Find where the given text appears and provide that cell's center as [X, Y] coordinate. 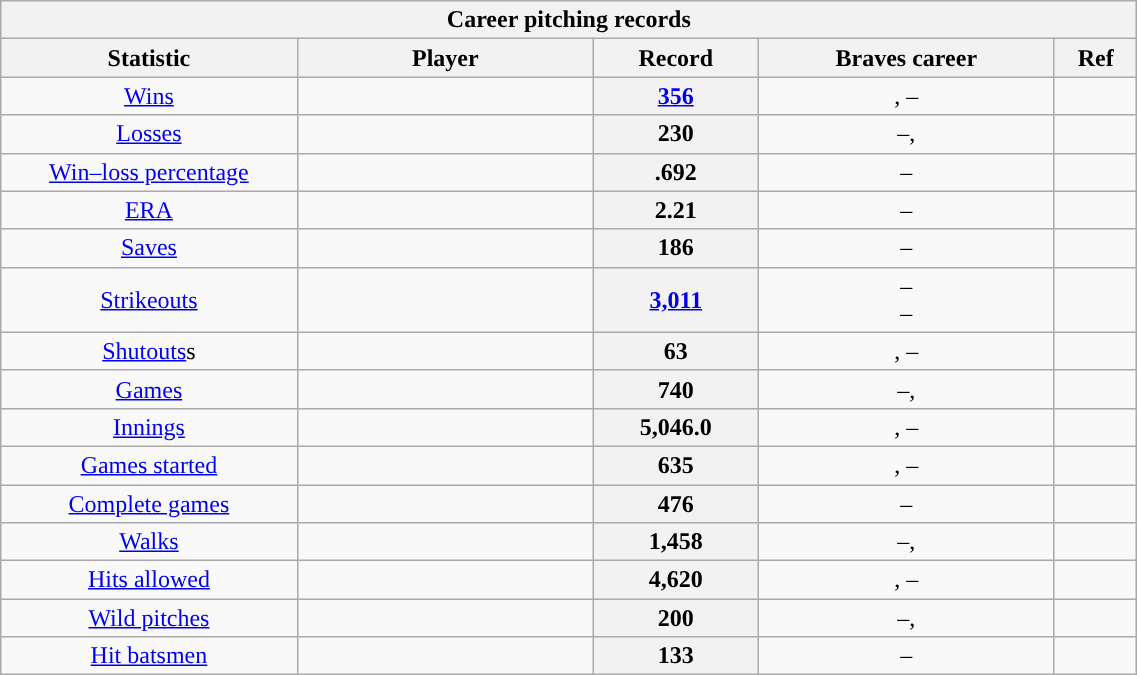
Saves [149, 248]
133 [676, 656]
Wild pitches [149, 618]
Complete games [149, 503]
Win–loss percentage [149, 172]
Record [676, 58]
356 [676, 96]
186 [676, 248]
Player [445, 58]
4,620 [676, 580]
Strikeouts [149, 300]
Statistic [149, 58]
Walks [149, 542]
Innings [149, 427]
Career pitching records [569, 20]
Losses [149, 134]
Shutoutss [149, 351]
Ref [1095, 58]
Hit batsmen [149, 656]
Braves career [906, 58]
–– [906, 300]
Games [149, 389]
5,046.0 [676, 427]
230 [676, 134]
2.21 [676, 210]
740 [676, 389]
Wins [149, 96]
63 [676, 351]
ERA [149, 210]
Hits allowed [149, 580]
Games started [149, 465]
476 [676, 503]
200 [676, 618]
1,458 [676, 542]
635 [676, 465]
.692 [676, 172]
3,011 [676, 300]
